Detect which cell encompasses the target text, then output its [X, Y] center coordinate. 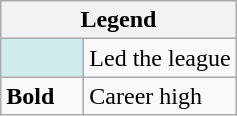
Career high [160, 96]
Legend [118, 20]
Bold [42, 96]
Led the league [160, 58]
